Scan for the cell matching the given text and deliver its (x, y) coordinate at center. 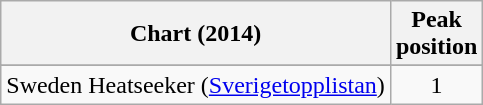
Sweden Heatseeker (Sverigetopplistan) (196, 85)
1 (436, 85)
Peakposition (436, 34)
Chart (2014) (196, 34)
